Return the (x, y) coordinate for the center point of the cell that contains the specified text.  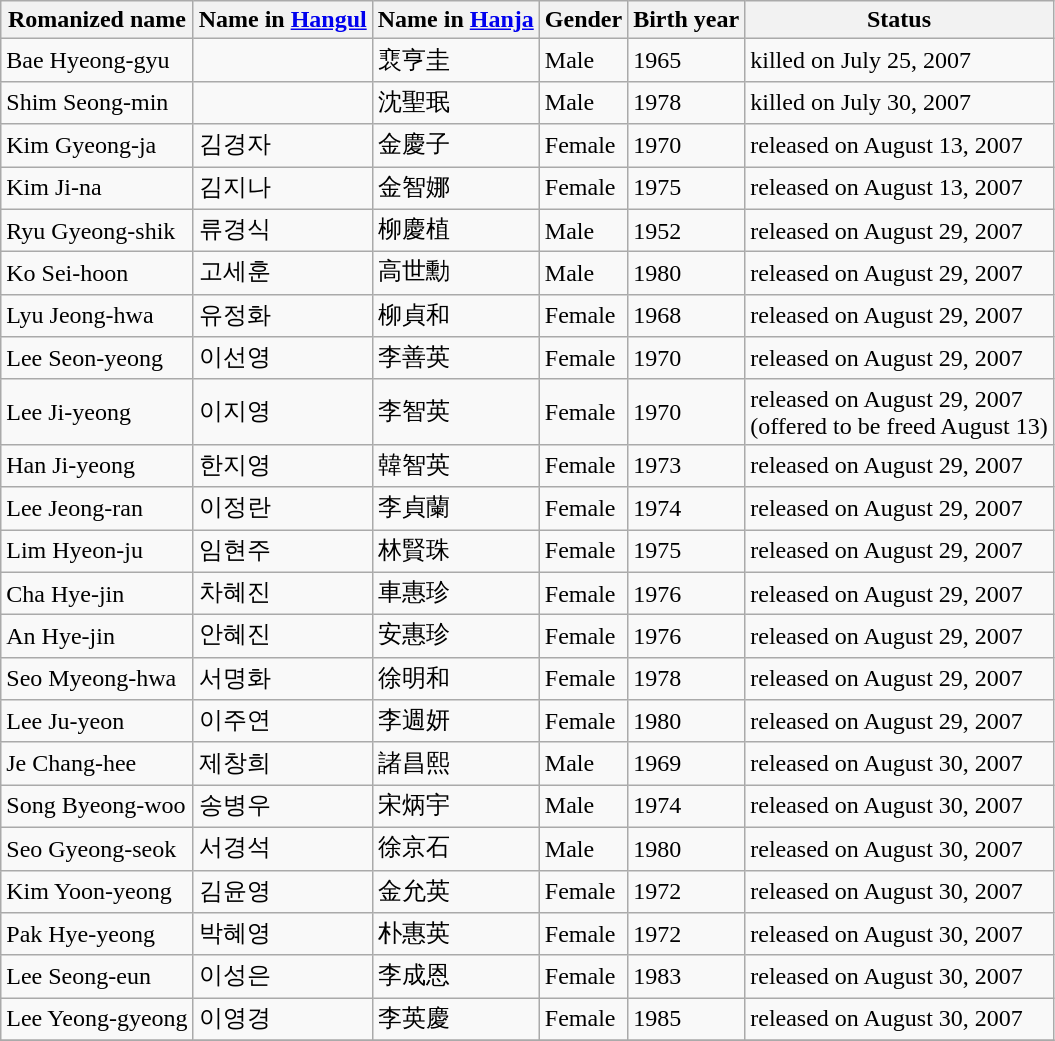
제창희 (282, 764)
한지영 (282, 466)
박혜영 (282, 934)
Lyu Jeong-hwa (97, 316)
金允英 (456, 892)
1968 (686, 316)
Ko Sei-hoon (97, 274)
Shim Seong-min (97, 102)
Name in Hangul (282, 20)
李善英 (456, 358)
김윤영 (282, 892)
Birth year (686, 20)
임현주 (282, 552)
1983 (686, 976)
killed on July 25, 2007 (900, 60)
柳貞和 (456, 316)
이주연 (282, 722)
Ryu Gyeong-shik (97, 230)
김경자 (282, 146)
李貞蘭 (456, 508)
이지영 (282, 412)
1965 (686, 60)
Lee Ju-yeon (97, 722)
Song Byeong-woo (97, 806)
안혜진 (282, 636)
killed on July 30, 2007 (900, 102)
유정화 (282, 316)
류경식 (282, 230)
Lee Seong-eun (97, 976)
安惠珍 (456, 636)
Kim Gyeong-ja (97, 146)
released on August 29, 2007 (offered to be freed August 13) (900, 412)
송병우 (282, 806)
宋炳宇 (456, 806)
Pak Hye-yeong (97, 934)
Lee Seon-yeong (97, 358)
李英慶 (456, 1020)
韓智英 (456, 466)
車惠珍 (456, 594)
서경석 (282, 848)
金慶子 (456, 146)
柳慶植 (456, 230)
Romanized name (97, 20)
Lee Jeong-ran (97, 508)
1973 (686, 466)
1952 (686, 230)
1985 (686, 1020)
Kim Yoon-yeong (97, 892)
Je Chang-hee (97, 764)
金智娜 (456, 188)
Gender (583, 20)
Status (900, 20)
이선영 (282, 358)
高世勳 (456, 274)
Lee Yeong-gyeong (97, 1020)
沈聖珉 (456, 102)
An Hye-jin (97, 636)
이정란 (282, 508)
Name in Hanja (456, 20)
Seo Myeong-hwa (97, 678)
이영경 (282, 1020)
Seo Gyeong-seok (97, 848)
Bae Hyeong-gyu (97, 60)
林賢珠 (456, 552)
Cha Hye-jin (97, 594)
李智英 (456, 412)
고세훈 (282, 274)
諸昌熙 (456, 764)
李成恩 (456, 976)
김지나 (282, 188)
Lee Ji-yeong (97, 412)
徐明和 (456, 678)
서명화 (282, 678)
Kim Ji-na (97, 188)
裵亨圭 (456, 60)
Lim Hyeon-ju (97, 552)
李週妍 (456, 722)
Han Ji-yeong (97, 466)
이성은 (282, 976)
徐京石 (456, 848)
朴惠英 (456, 934)
1969 (686, 764)
차혜진 (282, 594)
